Extract the [x, y] coordinate from the center of the cell holding the provided text.  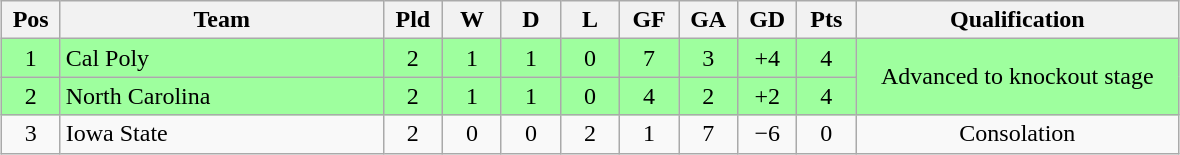
Consolation [1018, 134]
+2 [768, 96]
GD [768, 20]
+4 [768, 58]
W [472, 20]
Qualification [1018, 20]
Advanced to knockout stage [1018, 77]
North Carolina [222, 96]
Pld [412, 20]
Pos [30, 20]
D [530, 20]
Iowa State [222, 134]
Team [222, 20]
GA [708, 20]
GF [650, 20]
Cal Poly [222, 58]
−6 [768, 134]
Pts [826, 20]
L [590, 20]
